Return (X, Y) of the center of cell containing provided text 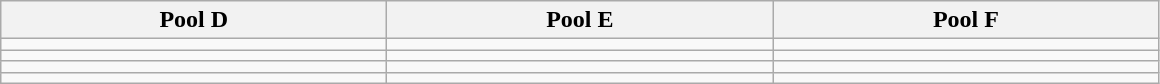
Pool D (194, 20)
Pool E (580, 20)
Pool F (966, 20)
